Return the [X, Y] coordinate for the center point of the cell that contains the specified text.  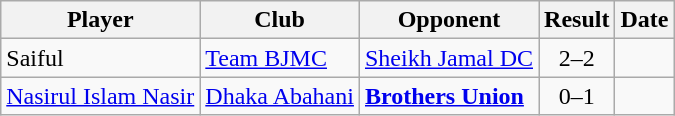
Result [577, 20]
Dhaka Abahani [280, 96]
Opponent [448, 20]
Brothers Union [448, 96]
Player [100, 20]
Team BJMC [280, 58]
Club [280, 20]
Nasirul Islam Nasir [100, 96]
Date [644, 20]
0–1 [577, 96]
Saiful [100, 58]
2–2 [577, 58]
Sheikh Jamal DC [448, 58]
